Extract the [x, y] coordinate from the center of the cell holding the provided text.  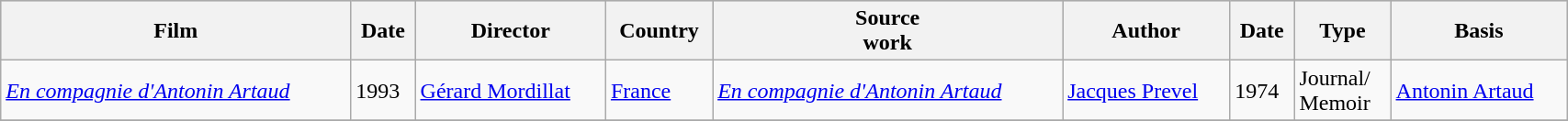
Country [659, 31]
1974 [1262, 90]
France [659, 90]
Jacques Prevel [1146, 90]
1993 [383, 90]
Film [176, 31]
Sourcework [887, 31]
Gérard Mordillat [511, 90]
Type [1343, 31]
Basis [1479, 31]
Journal/Memoir [1343, 90]
Director [511, 31]
Author [1146, 31]
Antonin Artaud [1479, 90]
